Identify which cell holds the provided text, then report its [X, Y] central coordinate. 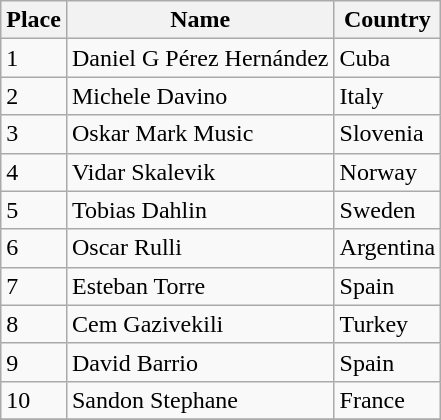
Norway [388, 172]
Esteban Torre [200, 286]
3 [34, 134]
Country [388, 20]
Sweden [388, 210]
France [388, 400]
Slovenia [388, 134]
8 [34, 324]
Argentina [388, 248]
Vidar Skalevik [200, 172]
Cuba [388, 58]
Oskar Mark Music [200, 134]
7 [34, 286]
6 [34, 248]
Turkey [388, 324]
Michele Davino [200, 96]
10 [34, 400]
Cem Gazivekili [200, 324]
Italy [388, 96]
1 [34, 58]
Name [200, 20]
Oscar Rulli [200, 248]
2 [34, 96]
9 [34, 362]
5 [34, 210]
David Barrio [200, 362]
Tobias Dahlin [200, 210]
Daniel G Pérez Hernández [200, 58]
4 [34, 172]
Sandon Stephane [200, 400]
Place [34, 20]
